Capture the cell that displays the provided text and extract its (X, Y) central coordinate. 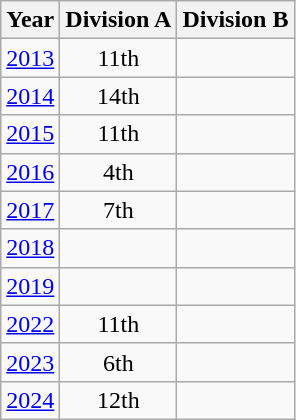
Division A (118, 20)
Division B (236, 20)
14th (118, 96)
2022 (30, 324)
2016 (30, 172)
2013 (30, 58)
2014 (30, 96)
2024 (30, 400)
4th (118, 172)
2017 (30, 210)
2023 (30, 362)
2019 (30, 286)
2018 (30, 248)
12th (118, 400)
7th (118, 210)
6th (118, 362)
Year (30, 20)
2015 (30, 134)
